For the text-containing cell, return its midpoint in (x, y) coordinate format. 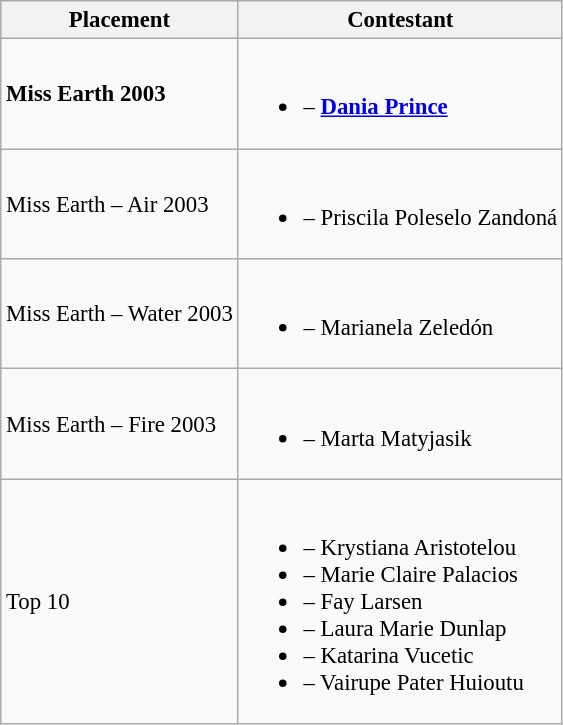
Contestant (400, 20)
– Dania Prince (400, 94)
Miss Earth – Water 2003 (120, 314)
– Priscila Poleselo Zandoná (400, 204)
Miss Earth – Fire 2003 (120, 424)
– Krystiana Aristotelou – Marie Claire Palacios – Fay Larsen – Laura Marie Dunlap – Katarina Vucetic – Vairupe Pater Huioutu (400, 602)
Miss Earth – Air 2003 (120, 204)
– Marta Matyjasik (400, 424)
Top 10 (120, 602)
– Marianela Zeledón (400, 314)
Miss Earth 2003 (120, 94)
Placement (120, 20)
